Detect which cell encompasses the target text, then output its (X, Y) center coordinate. 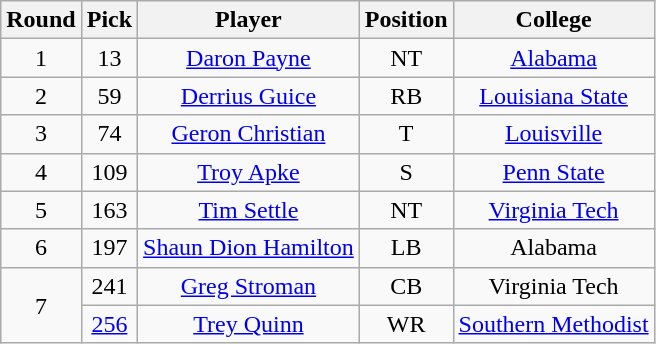
Player (249, 20)
LB (406, 248)
CB (406, 286)
Louisiana State (554, 96)
RB (406, 96)
Troy Apke (249, 172)
Round (41, 20)
5 (41, 210)
S (406, 172)
Shaun Dion Hamilton (249, 248)
241 (109, 286)
6 (41, 248)
Southern Methodist (554, 324)
109 (109, 172)
Daron Payne (249, 58)
1 (41, 58)
Geron Christian (249, 134)
Greg Stroman (249, 286)
Tim Settle (249, 210)
59 (109, 96)
197 (109, 248)
Trey Quinn (249, 324)
74 (109, 134)
13 (109, 58)
7 (41, 305)
Derrius Guice (249, 96)
College (554, 20)
2 (41, 96)
WR (406, 324)
4 (41, 172)
Position (406, 20)
3 (41, 134)
Penn State (554, 172)
T (406, 134)
163 (109, 210)
Pick (109, 20)
256 (109, 324)
Louisville (554, 134)
